For the text-containing cell, return its midpoint in (X, Y) coordinate format. 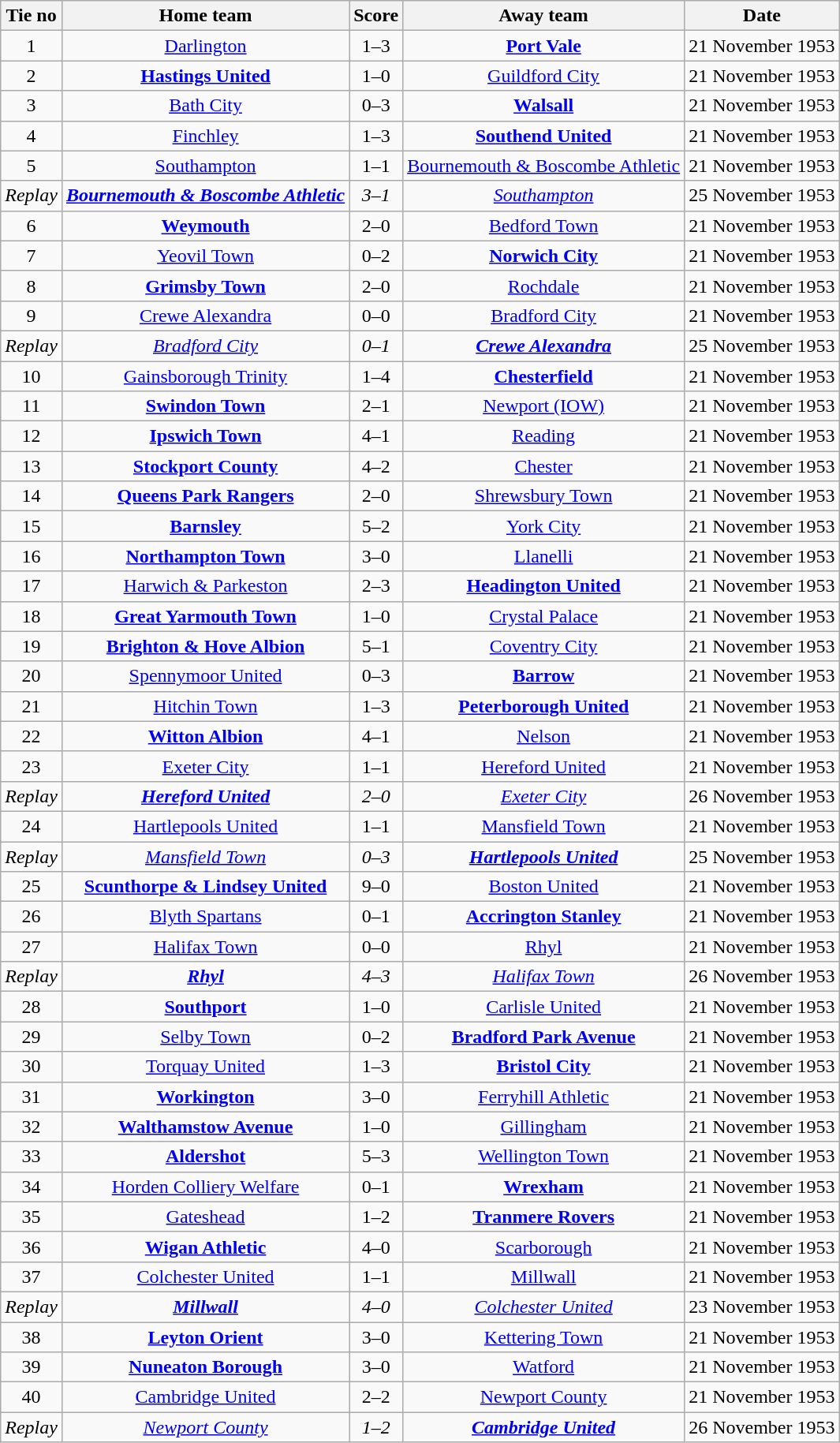
40 (32, 1397)
Bradford Park Avenue (544, 1037)
20 (32, 676)
37 (32, 1277)
Torquay United (205, 1067)
Leyton Orient (205, 1337)
Home team (205, 16)
21 (32, 706)
5 (32, 166)
Llanelli (544, 556)
Chesterfield (544, 376)
Guildford City (544, 76)
5–3 (376, 1157)
15 (32, 526)
23 November 1953 (762, 1307)
Barnsley (205, 526)
Darlington (205, 46)
36 (32, 1247)
17 (32, 586)
2 (32, 76)
Harwich & Parkeston (205, 586)
Swindon Town (205, 406)
Tie no (32, 16)
Workington (205, 1097)
13 (32, 466)
4–2 (376, 466)
1–4 (376, 376)
Horden Colliery Welfare (205, 1187)
8 (32, 286)
Wellington Town (544, 1157)
38 (32, 1337)
1 (32, 46)
6 (32, 226)
Walsall (544, 106)
4 (32, 136)
3–1 (376, 196)
4–3 (376, 977)
14 (32, 496)
Hastings United (205, 76)
Bedford Town (544, 226)
Bristol City (544, 1067)
York City (544, 526)
Reading (544, 436)
25 (32, 887)
Crystal Palace (544, 616)
39 (32, 1367)
Ferryhill Athletic (544, 1097)
27 (32, 947)
Score (376, 16)
Gillingham (544, 1127)
23 (32, 766)
Gainsborough Trinity (205, 376)
Shrewsbury Town (544, 496)
30 (32, 1067)
Kettering Town (544, 1337)
18 (32, 616)
Witton Albion (205, 736)
Accrington Stanley (544, 917)
19 (32, 646)
Away team (544, 16)
Spennymoor United (205, 676)
Chester (544, 466)
34 (32, 1187)
Aldershot (205, 1157)
Rochdale (544, 286)
Watford (544, 1367)
2–2 (376, 1397)
Southend United (544, 136)
33 (32, 1157)
Blyth Spartans (205, 917)
Headington United (544, 586)
Hitchin Town (205, 706)
9–0 (376, 887)
24 (32, 826)
Wrexham (544, 1187)
Bath City (205, 106)
Barrow (544, 676)
Walthamstow Avenue (205, 1127)
22 (32, 736)
2–3 (376, 586)
Norwich City (544, 256)
Port Vale (544, 46)
5–2 (376, 526)
Stockport County (205, 466)
Carlisle United (544, 1007)
Peterborough United (544, 706)
Yeovil Town (205, 256)
Scunthorpe & Lindsey United (205, 887)
3 (32, 106)
Queens Park Rangers (205, 496)
26 (32, 917)
Tranmere Rovers (544, 1217)
31 (32, 1097)
11 (32, 406)
Grimsby Town (205, 286)
Finchley (205, 136)
5–1 (376, 646)
Coventry City (544, 646)
35 (32, 1217)
7 (32, 256)
Scarborough (544, 1247)
28 (32, 1007)
32 (32, 1127)
Great Yarmouth Town (205, 616)
Boston United (544, 887)
Date (762, 16)
16 (32, 556)
Nelson (544, 736)
Weymouth (205, 226)
Newport (IOW) (544, 406)
9 (32, 316)
Gateshead (205, 1217)
Selby Town (205, 1037)
Brighton & Hove Albion (205, 646)
Ipswich Town (205, 436)
Southport (205, 1007)
12 (32, 436)
Northampton Town (205, 556)
29 (32, 1037)
10 (32, 376)
Nuneaton Borough (205, 1367)
Wigan Athletic (205, 1247)
2–1 (376, 406)
